Return [x, y] of the center of cell containing provided text 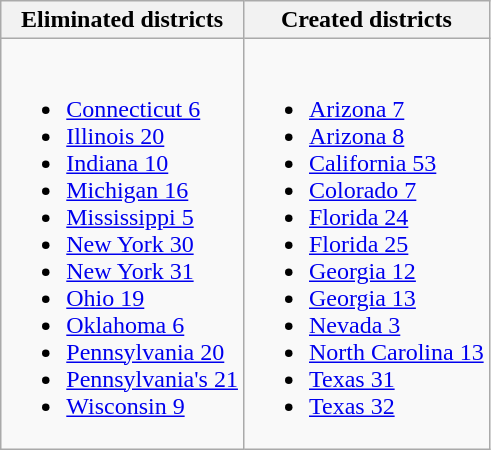
Arizona 7Arizona 8California 53Colorado 7Florida 24Florida 25Georgia 12Georgia 13Nevada 3North Carolina 13Texas 31Texas 32 [366, 244]
Created districts [366, 20]
Eliminated districts [122, 20]
Connecticut 6Illinois 20Indiana 10Michigan 16Mississippi 5New York 30New York 31Ohio 19Oklahoma 6Pennsylvania 20Pennsylvania's 21Wisconsin 9 [122, 244]
